Scan for the cell matching the given text and deliver its [x, y] coordinate at center. 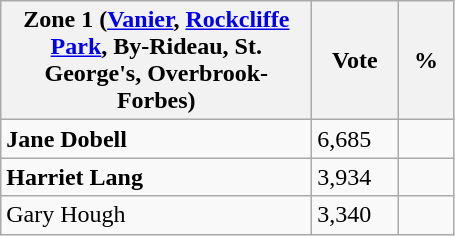
Gary Hough [156, 215]
3,934 [355, 177]
Harriet Lang [156, 177]
Jane Dobell [156, 139]
3,340 [355, 215]
6,685 [355, 139]
Zone 1 (Vanier, Rockcliffe Park, By-Rideau, St. George's, Overbrook-Forbes) [156, 60]
Vote [355, 60]
% [426, 60]
